Locate the cell with the specified text and output its (x, y) center coordinate. 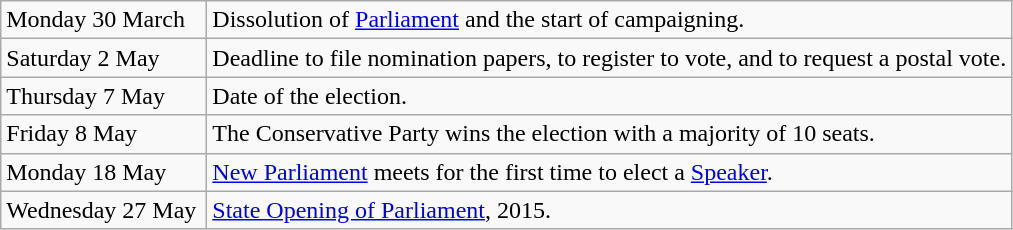
Monday 30 March (104, 20)
Wednesday 27 May (104, 210)
Monday 18 May (104, 172)
New Parliament meets for the first time to elect a Speaker. (610, 172)
Dissolution of Parliament and the start of campaigning. (610, 20)
Thursday 7 May (104, 96)
Saturday 2 May (104, 58)
State Opening of Parliament, 2015. (610, 210)
Friday 8 May (104, 134)
The Conservative Party wins the election with a majority of 10 seats. (610, 134)
Date of the election. (610, 96)
Deadline to file nomination papers, to register to vote, and to request a postal vote. (610, 58)
